Capture the cell that displays the provided text and extract its (x, y) central coordinate. 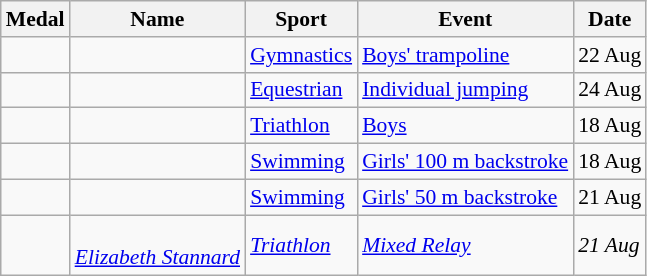
Mixed Relay (465, 246)
Gymnastics (301, 55)
Boys (465, 126)
Elizabeth Stannard (158, 246)
Medal (36, 19)
Girls' 100 m backstroke (465, 162)
Girls' 50 m backstroke (465, 197)
24 Aug (610, 90)
Individual jumping (465, 90)
Equestrian (301, 90)
22 Aug (610, 55)
Sport (301, 19)
Boys' trampoline (465, 55)
Event (465, 19)
Name (158, 19)
Date (610, 19)
